From the cell containing the given text, extract its center point as [X, Y] coordinate. 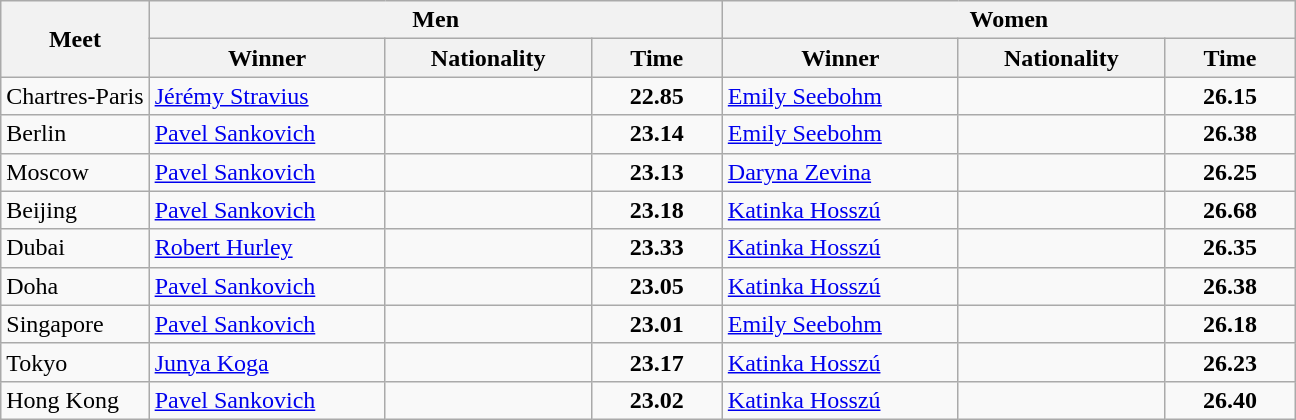
23.13 [656, 172]
Singapore [75, 324]
Beijing [75, 210]
22.85 [656, 96]
26.25 [1230, 172]
23.33 [656, 248]
Daryna Zevina [840, 172]
26.40 [1230, 400]
Chartres-Paris [75, 96]
Dubai [75, 248]
26.18 [1230, 324]
Meet [75, 39]
26.35 [1230, 248]
Hong Kong [75, 400]
Tokyo [75, 362]
Robert Hurley [267, 248]
23.02 [656, 400]
26.23 [1230, 362]
23.01 [656, 324]
Women [1008, 20]
Junya Koga [267, 362]
23.17 [656, 362]
26.68 [1230, 210]
26.15 [1230, 96]
Men [436, 20]
Doha [75, 286]
23.18 [656, 210]
23.14 [656, 134]
Berlin [75, 134]
Jérémy Stravius [267, 96]
Moscow [75, 172]
23.05 [656, 286]
